Output the [X, Y] coordinate of the center of the cell containing the given text.  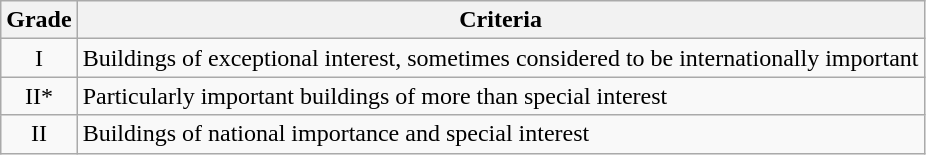
Buildings of exceptional interest, sometimes considered to be internationally important [500, 58]
II* [39, 96]
Buildings of national importance and special interest [500, 134]
Particularly important buildings of more than special interest [500, 96]
Grade [39, 20]
Criteria [500, 20]
II [39, 134]
I [39, 58]
